Provide the [x, y] coordinate of the cell's center where the given text is located.  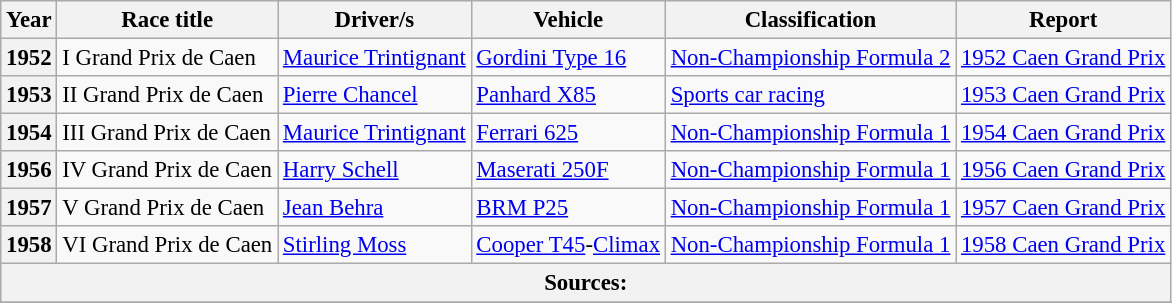
Maserati 250F [568, 170]
Race title [168, 20]
V Grand Prix de Caen [168, 208]
Ferrari 625 [568, 133]
VI Grand Prix de Caen [168, 245]
Harry Schell [374, 170]
1954 [29, 133]
1956 Caen Grand Prix [1064, 170]
1958 [29, 245]
Year [29, 20]
Report [1064, 20]
1953 [29, 95]
Driver/s [374, 20]
Panhard X85 [568, 95]
Cooper T45-Climax [568, 245]
1954 Caen Grand Prix [1064, 133]
I Grand Prix de Caen [168, 58]
1952 [29, 58]
1953 Caen Grand Prix [1064, 95]
III Grand Prix de Caen [168, 133]
II Grand Prix de Caen [168, 95]
BRM P25 [568, 208]
Jean Behra [374, 208]
Non-Championship Formula 2 [810, 58]
1957 [29, 208]
1952 Caen Grand Prix [1064, 58]
Classification [810, 20]
1958 Caen Grand Prix [1064, 245]
Gordini Type 16 [568, 58]
1956 [29, 170]
1957 Caen Grand Prix [1064, 208]
Sports car racing [810, 95]
Sources: [586, 283]
Pierre Chancel [374, 95]
Stirling Moss [374, 245]
IV Grand Prix de Caen [168, 170]
Vehicle [568, 20]
